Find where the given text appears and provide that cell's center as [x, y] coordinate. 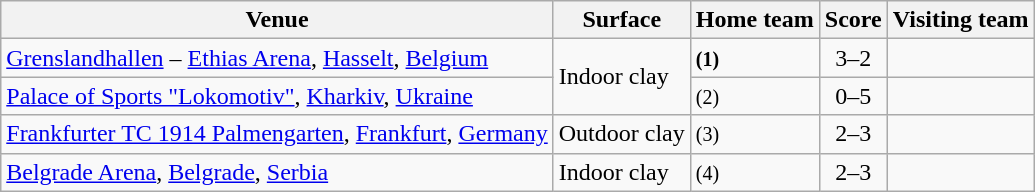
3–2 [853, 58]
(2) [754, 96]
Grenslandhallen – Ethias Arena, Hasselt, Belgium [277, 58]
Frankfurter TC 1914 Palmengarten, Frankfurt, Germany [277, 134]
Visiting team [960, 20]
Outdoor clay [622, 134]
Palace of Sports "Lokomotiv", Kharkiv, Ukraine [277, 96]
0–5 [853, 96]
(1) [754, 58]
Belgrade Arena, Belgrade, Serbia [277, 172]
Home team [754, 20]
(4) [754, 172]
Venue [277, 20]
Surface [622, 20]
Score [853, 20]
(3) [754, 134]
